From the cell containing the given text, extract its center point as (X, Y) coordinate. 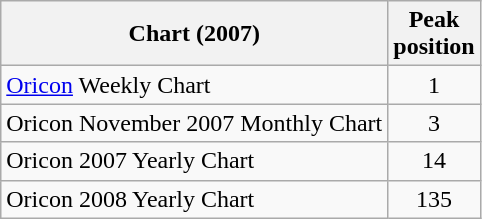
Oricon November 2007 Monthly Chart (194, 123)
14 (434, 161)
Oricon 2008 Yearly Chart (194, 199)
Chart (2007) (194, 34)
3 (434, 123)
1 (434, 85)
Oricon 2007 Yearly Chart (194, 161)
135 (434, 199)
Oricon Weekly Chart (194, 85)
Peakposition (434, 34)
